Search for the cell housing the specified text and yield its (x, y) center coordinate. 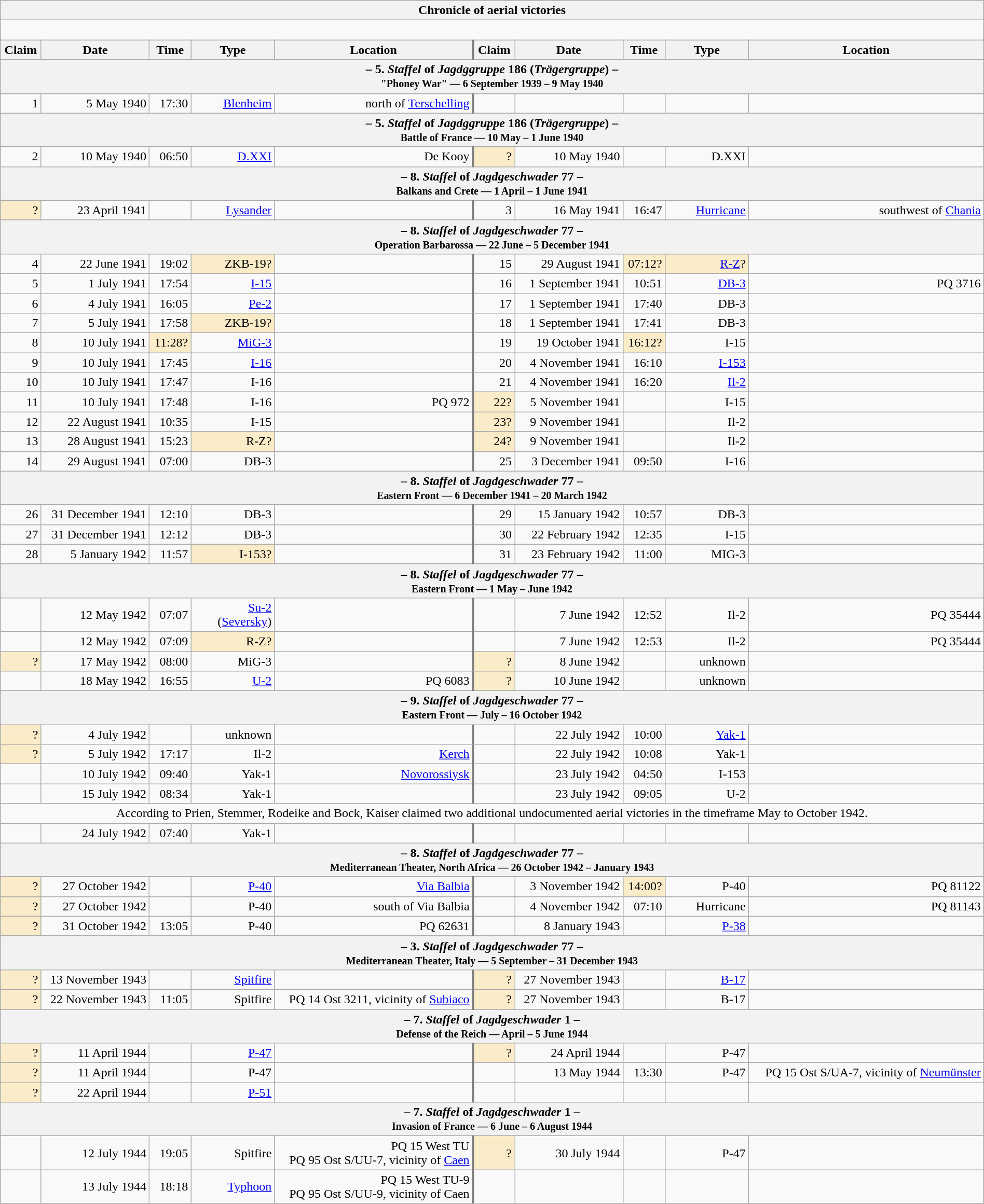
Typhoon (233, 1187)
23? (494, 422)
28 August 1941 (95, 441)
24? (494, 441)
22 June 1941 (95, 264)
23 February 1942 (569, 554)
MIG-3 (707, 554)
– 5. Staffel of Jagdggruppe 186 (Trägergruppe) –"Phoney War" — 6 September 1939 – 9 May 1940 (492, 77)
17:54 (170, 283)
11:57 (170, 554)
P-51 (233, 1092)
10:08 (644, 754)
15 (494, 264)
30 (494, 534)
De Kooy (374, 157)
3 November 1942 (569, 887)
30 July 1944 (569, 1153)
22? (494, 402)
13:05 (170, 926)
23 April 1941 (95, 210)
– 7. Staffel of Jagdgeschwader 1 –Defense of the Reich — April – 5 June 1944 (492, 1026)
24 April 1944 (569, 1053)
08:34 (170, 794)
07:40 (170, 833)
– 8. Staffel of Jagdgeschwader 77 –Mediterranean Theater, North Africa — 26 October 1942 – January 1943 (492, 860)
PQ 81122 (866, 887)
28 (21, 554)
PQ 81143 (866, 906)
3 December 1941 (569, 461)
12:53 (644, 641)
31 (494, 554)
10:51 (644, 283)
16:10 (644, 363)
24 July 1942 (95, 833)
07:07 (170, 614)
14 (21, 461)
26 (21, 515)
1 July 1941 (95, 283)
3 (494, 210)
17 (494, 303)
19:05 (170, 1153)
16:47 (644, 210)
17:47 (170, 382)
Novorossiysk (374, 774)
10:57 (644, 515)
13:30 (644, 1073)
PQ 15 West TUPQ 95 Ost S/UU-7, vicinity of Caen (374, 1153)
12:35 (644, 534)
19 October 1941 (569, 343)
According to Prien, Stemmer, Rodeike and Bock, Kaiser claimed two additional undocumented aerial victories in the timeframe May to October 1942. (492, 813)
– 8. Staffel of Jagdgeschwader 77 –Eastern Front — 6 December 1941 – 20 March 1942 (492, 488)
07:12? (644, 264)
9 (21, 363)
09:40 (170, 774)
15:23 (170, 441)
north of Terschelling (374, 103)
18:18 (170, 1187)
17:41 (644, 323)
14:00? (644, 887)
Chronicle of aerial victories (492, 10)
10:35 (170, 422)
– 8. Staffel of Jagdgeschwader 77 –Balkans and Crete — 1 April – 1 June 1941 (492, 184)
– 9. Staffel of Jagdgeschwader 77 –Eastern Front — July – 16 October 1942 (492, 708)
5 November 1941 (569, 402)
11 (21, 402)
16:12? (644, 343)
4 November 1942 (569, 906)
5 January 1942 (95, 554)
22 February 1942 (569, 534)
PQ 14 Ost 3211, vicinity of Subiaco (374, 999)
19 (494, 343)
PQ 972 (374, 402)
11:00 (644, 554)
13 July 1944 (95, 1187)
22 August 1941 (95, 422)
7 (21, 323)
10 June 1942 (569, 681)
– 3. Staffel of Jagdgeschwader 77 –Mediterranean Theater, Italy — 5 September – 31 December 1943 (492, 952)
Su-2 (Seversky) (233, 614)
PQ 3716 (866, 283)
15 January 1942 (569, 515)
08:00 (170, 661)
17:30 (170, 103)
11:28? (170, 343)
21 (494, 382)
17:17 (170, 754)
13 November 1943 (95, 979)
07:09 (170, 641)
13 May 1944 (569, 1073)
27 (21, 534)
07:00 (170, 461)
5 May 1940 (95, 103)
– 7. Staffel of Jagdgeschwader 1 –Invasion of France — 6 June – 6 August 1944 (492, 1119)
31 October 1942 (95, 926)
P-38 (707, 926)
PQ 62631 (374, 926)
10:00 (644, 735)
5 July 1941 (95, 323)
19:02 (170, 264)
16:55 (170, 681)
22 November 1943 (95, 999)
22 April 1944 (95, 1092)
20 (494, 363)
PQ 15 Ost S/UA-7, vicinity of Neumünster (866, 1073)
29 (494, 515)
– 8. Staffel of Jagdgeschwader 77 –Eastern Front — 1 May – June 1942 (492, 581)
Blenheim (233, 103)
4 July 1942 (95, 735)
11:05 (170, 999)
8 June 1942 (569, 661)
13 (21, 441)
04:50 (644, 774)
10 (21, 382)
09:50 (644, 461)
1 (21, 103)
16:20 (644, 382)
17:45 (170, 363)
17:58 (170, 323)
2 (21, 157)
I-153? (233, 554)
17:40 (644, 303)
17:48 (170, 402)
Via Balbia (374, 887)
06:50 (170, 157)
18 (494, 323)
15 July 1942 (95, 794)
PQ 6083 (374, 681)
5 July 1942 (95, 754)
southwest of Chania (866, 210)
07:10 (644, 906)
12 July 1944 (95, 1153)
PQ 15 West TU-9PQ 95 Ost S/UU-9, vicinity of Caen (374, 1187)
– 8. Staffel of Jagdgeschwader 77 –Operation Barbarossa — 22 June – 5 December 1941 (492, 237)
4 July 1941 (95, 303)
12 (21, 422)
25 (494, 461)
16 May 1941 (569, 210)
– 5. Staffel of Jagdggruppe 186 (Trägergruppe) –Battle of France — 10 May – 1 June 1940 (492, 130)
4 (21, 264)
12:12 (170, 534)
12:52 (644, 614)
18 May 1942 (95, 681)
5 (21, 283)
6 (21, 303)
Lysander (233, 210)
16:05 (170, 303)
8 January 1943 (569, 926)
10 July 1942 (95, 774)
south of Via Balbia (374, 906)
12:10 (170, 515)
Pe-2 (233, 303)
8 (21, 343)
16 (494, 283)
09:05 (644, 794)
Kerch (374, 754)
17 May 1942 (95, 661)
